Scan for the cell matching the given text and deliver its (x, y) coordinate at center. 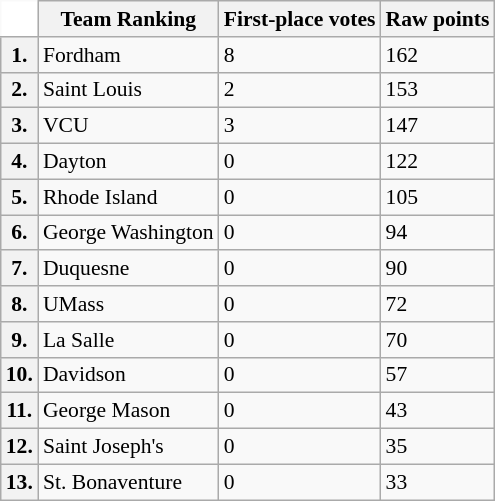
Rhode Island (128, 197)
70 (438, 340)
43 (438, 411)
Raw points (438, 19)
147 (438, 126)
UMass (128, 304)
13. (20, 482)
57 (438, 375)
2 (300, 90)
5. (20, 197)
7. (20, 269)
Dayton (128, 162)
72 (438, 304)
105 (438, 197)
11. (20, 411)
3. (20, 126)
Fordham (128, 55)
2. (20, 90)
8. (20, 304)
33 (438, 482)
1. (20, 55)
9. (20, 340)
Duquesne (128, 269)
8 (300, 55)
90 (438, 269)
VCU (128, 126)
Team Ranking (128, 19)
6. (20, 233)
4. (20, 162)
3 (300, 126)
12. (20, 447)
10. (20, 375)
Saint Louis (128, 90)
St. Bonaventure (128, 482)
La Salle (128, 340)
Saint Joseph's (128, 447)
153 (438, 90)
35 (438, 447)
162 (438, 55)
George Washington (128, 233)
94 (438, 233)
George Mason (128, 411)
122 (438, 162)
First-place votes (300, 19)
Davidson (128, 375)
